Scan for the cell matching the given text and deliver its (X, Y) coordinate at center. 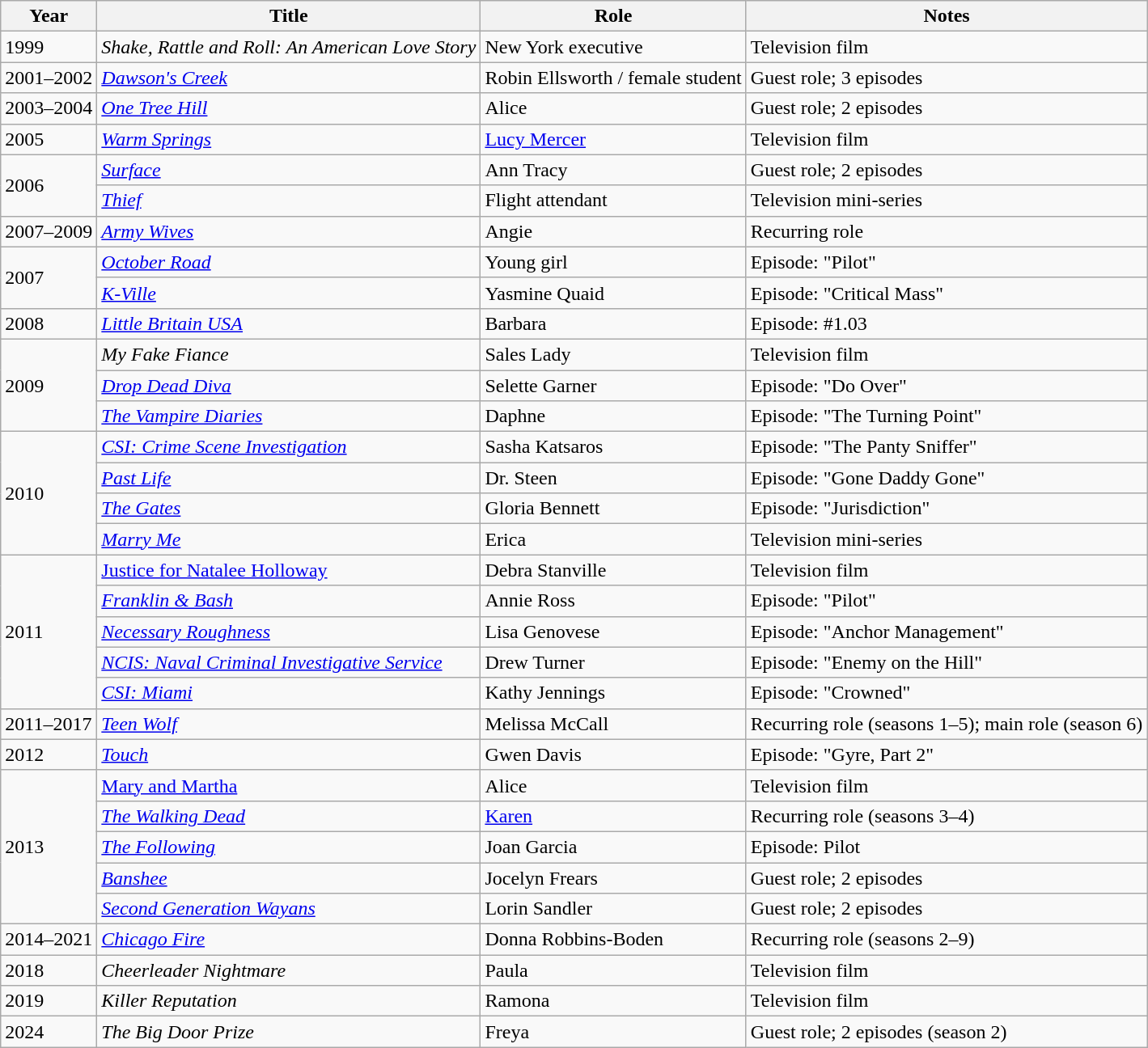
Army Wives (289, 231)
Ann Tracy (613, 170)
Episode: "Gone Daddy Gone" (947, 478)
Episode: "Crowned" (947, 693)
Dawson's Creek (289, 78)
2011–2017 (49, 724)
Recurring role (seasons 3–4) (947, 816)
Notes (947, 16)
Angie (613, 231)
2008 (49, 323)
Little Britain USA (289, 323)
2011 (49, 632)
Episode: "Do Over" (947, 386)
2009 (49, 385)
Episode: "Gyre, Part 2" (947, 754)
2007 (49, 277)
Episode: "Jurisdiction" (947, 509)
Episode: "The Panty Sniffer" (947, 447)
Debra Stanville (613, 570)
Freya (613, 1032)
Necessary Roughness (289, 632)
Recurring role (seasons 2–9) (947, 940)
Marry Me (289, 539)
Guest role; 3 episodes (947, 78)
2010 (49, 493)
2006 (49, 185)
Yasmine Quaid (613, 293)
Title (289, 16)
Ramona (613, 1001)
Episode: "Critical Mass" (947, 293)
2003–2004 (49, 108)
Karen (613, 816)
NCIS: Naval Criminal Investigative Service (289, 662)
Sasha Katsaros (613, 447)
Episode: "The Turning Point" (947, 416)
2005 (49, 139)
Second Generation Wayans (289, 909)
Sales Lady (613, 354)
2013 (49, 847)
The Gates (289, 509)
Daphne (613, 416)
2012 (49, 754)
CSI: Crime Scene Investigation (289, 447)
Touch (289, 754)
Banshee (289, 877)
Episode: "Enemy on the Hill" (947, 662)
New York executive (613, 47)
Barbara (613, 323)
Selette Garner (613, 386)
2019 (49, 1001)
Drew Turner (613, 662)
Warm Springs (289, 139)
Surface (289, 170)
Franklin & Bash (289, 601)
Episode: #1.03 (947, 323)
Chicago Fire (289, 940)
October Road (289, 262)
1999 (49, 47)
Erica (613, 539)
Annie Ross (613, 601)
My Fake Fiance (289, 354)
The Vampire Diaries (289, 416)
Mary and Martha (289, 785)
Gwen Davis (613, 754)
2007–2009 (49, 231)
Lucy Mercer (613, 139)
2001–2002 (49, 78)
CSI: Miami (289, 693)
Kathy Jennings (613, 693)
Dr. Steen (613, 478)
Paula (613, 970)
The Walking Dead (289, 816)
Jocelyn Frears (613, 877)
Killer Reputation (289, 1001)
Justice for Natalee Holloway (289, 570)
2018 (49, 970)
Past Life (289, 478)
Episode: "Anchor Management" (947, 632)
The Following (289, 847)
Young girl (613, 262)
Recurring role (947, 231)
The Big Door Prize (289, 1032)
Lisa Genovese (613, 632)
Recurring role (seasons 1–5); main role (season 6) (947, 724)
Melissa McCall (613, 724)
Drop Dead Diva (289, 386)
Teen Wolf (289, 724)
One Tree Hill (289, 108)
2014–2021 (49, 940)
Thief (289, 201)
Guest role; 2 episodes (season 2) (947, 1032)
Donna Robbins-Boden (613, 940)
Lorin Sandler (613, 909)
K-Ville (289, 293)
Year (49, 16)
2024 (49, 1032)
Episode: Pilot (947, 847)
Joan Garcia (613, 847)
Shake, Rattle and Roll: An American Love Story (289, 47)
Cheerleader Nightmare (289, 970)
Role (613, 16)
Robin Ellsworth / female student (613, 78)
Gloria Bennett (613, 509)
Flight attendant (613, 201)
